Scan for the cell matching the given text and deliver its [x, y] coordinate at center. 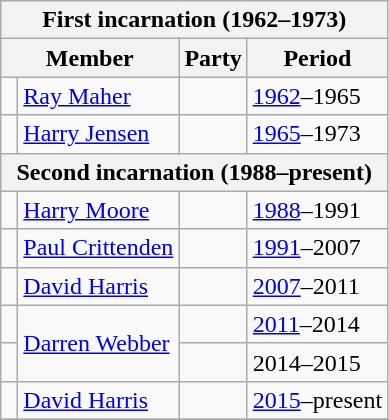
First incarnation (1962–1973) [194, 20]
Harry Moore [98, 210]
2015–present [317, 400]
1965–1973 [317, 134]
2011–2014 [317, 324]
Party [213, 58]
Member [90, 58]
Ray Maher [98, 96]
Darren Webber [98, 343]
2014–2015 [317, 362]
1991–2007 [317, 248]
2007–2011 [317, 286]
Paul Crittenden [98, 248]
1962–1965 [317, 96]
1988–1991 [317, 210]
Harry Jensen [98, 134]
Second incarnation (1988–present) [194, 172]
Period [317, 58]
